Capture the cell that displays the provided text and extract its [x, y] central coordinate. 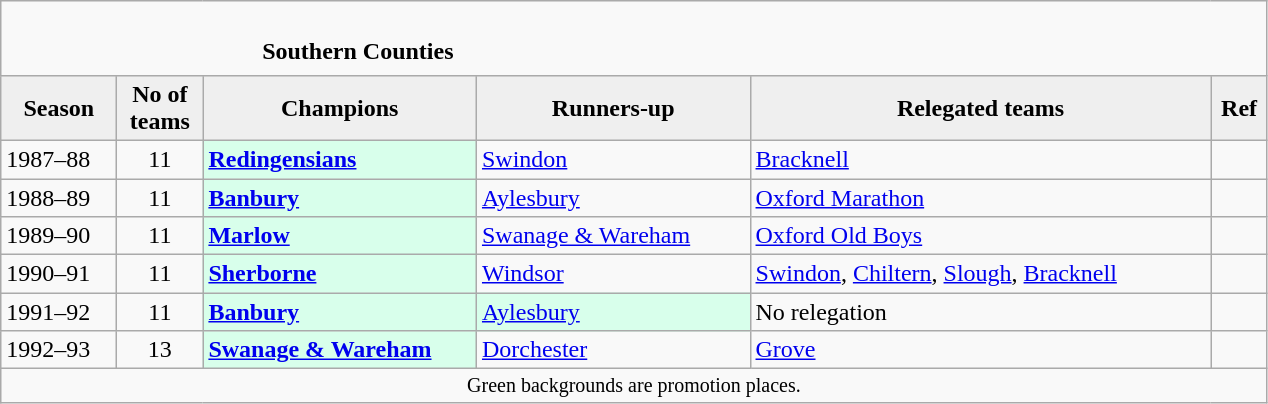
No relegation [980, 312]
1989–90 [59, 236]
Champions [340, 108]
Ref [1239, 108]
13 [160, 350]
1987–88 [59, 159]
1991–92 [59, 312]
Oxford Marathon [980, 197]
1990–91 [59, 274]
Redingensians [340, 159]
Green backgrounds are promotion places. [634, 386]
Windsor [613, 274]
Runners-up [613, 108]
Relegated teams [980, 108]
1992–93 [59, 350]
Dorchester [613, 350]
No of teams [160, 108]
Marlow [340, 236]
Swindon [613, 159]
Season [59, 108]
Grove [980, 350]
1988–89 [59, 197]
Bracknell [980, 159]
Sherborne [340, 274]
Swindon, Chiltern, Slough, Bracknell [980, 274]
Oxford Old Boys [980, 236]
